Find where the given text appears and provide that cell's center as [X, Y] coordinate. 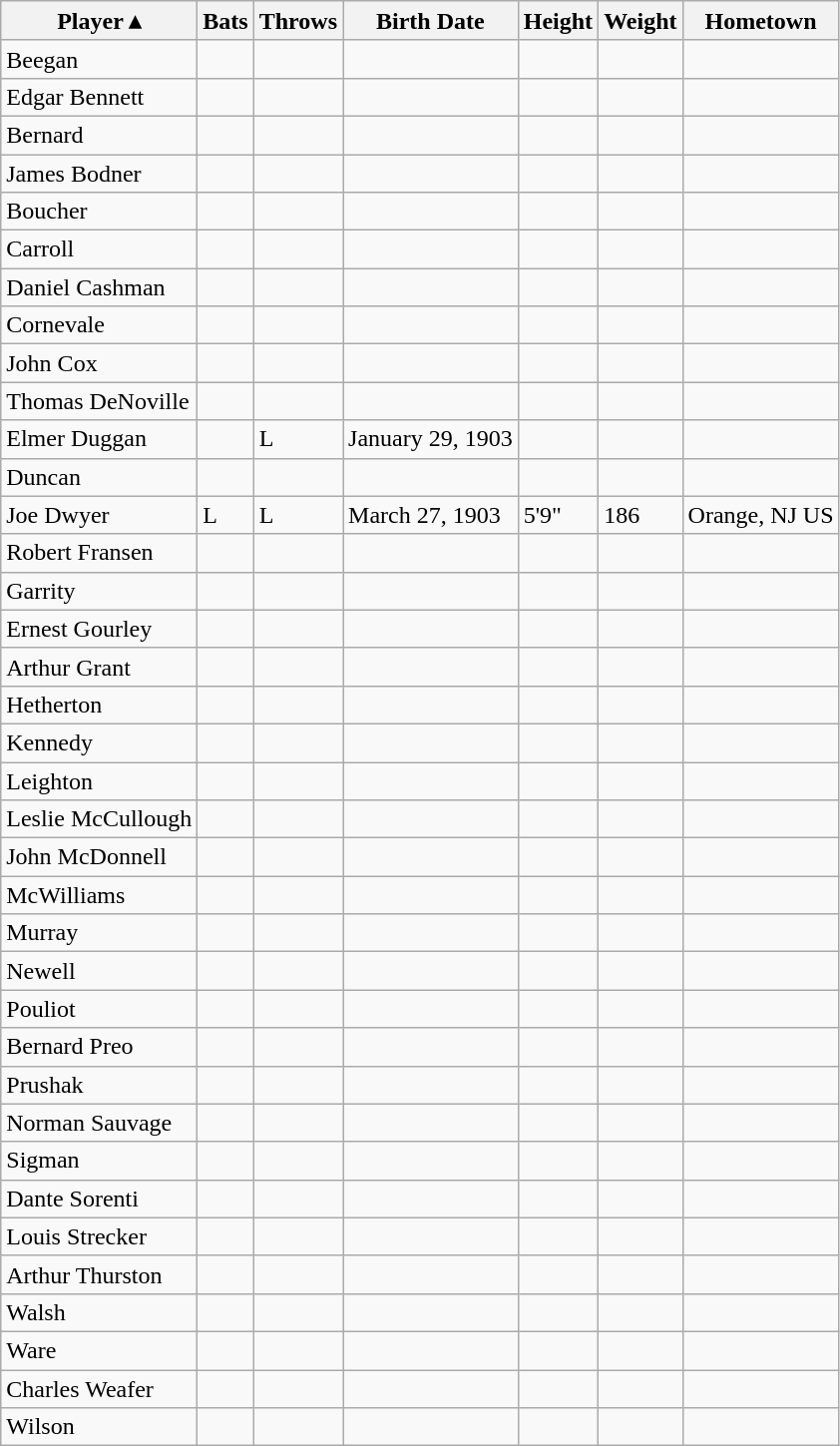
Arthur Thurston [100, 1274]
Orange, NJ US [760, 515]
Beegan [100, 59]
Bats [225, 21]
John Cox [100, 363]
Charles Weafer [100, 1388]
5'9" [558, 515]
January 29, 1903 [431, 439]
Hometown [760, 21]
James Bodner [100, 173]
Leslie McCullough [100, 819]
Louis Strecker [100, 1236]
Wilson [100, 1427]
Prushak [100, 1085]
Edgar Bennett [100, 97]
Weight [640, 21]
Ware [100, 1350]
Bernard [100, 135]
Garrity [100, 591]
186 [640, 515]
Norman Sauvage [100, 1123]
Boucher [100, 212]
John McDonnell [100, 857]
Sigman [100, 1161]
Cornevale [100, 325]
Height [558, 21]
Thomas DeNoville [100, 401]
Joe Dwyer [100, 515]
Carroll [100, 249]
Daniel Cashman [100, 287]
Leighton [100, 781]
Duncan [100, 477]
Walsh [100, 1312]
Robert Fransen [100, 553]
Bernard Preo [100, 1047]
McWilliams [100, 895]
Murray [100, 933]
Dante Sorenti [100, 1199]
Ernest Gourley [100, 629]
Player ▴ [100, 21]
Pouliot [100, 1009]
Arthur Grant [100, 667]
Hetherton [100, 705]
Elmer Duggan [100, 439]
Throws [297, 21]
Newell [100, 971]
March 27, 1903 [431, 515]
Kennedy [100, 742]
Birth Date [431, 21]
